Return (x, y) of the center of cell containing provided text 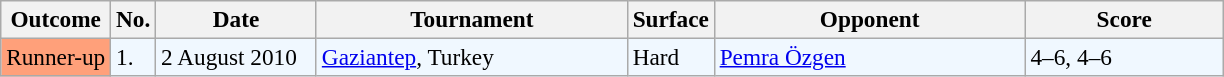
4–6, 4–6 (1124, 57)
Surface (670, 19)
Tournament (472, 19)
2 August 2010 (236, 57)
Runner-up (56, 57)
Date (236, 19)
Hard (670, 57)
Opponent (870, 19)
Score (1124, 19)
No. (134, 19)
Pemra Özgen (870, 57)
Outcome (56, 19)
Gaziantep, Turkey (472, 57)
1. (134, 57)
